Output the (X, Y) coordinate of the center of the cell containing the given text.  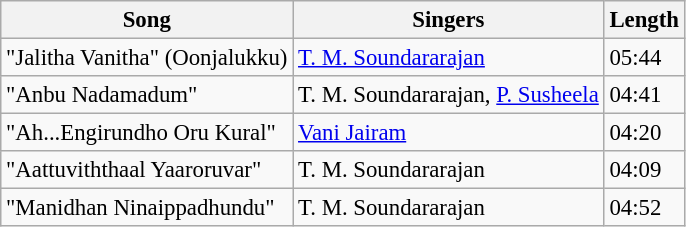
Song (147, 20)
04:52 (644, 208)
Singers (448, 20)
"Manidhan Ninaippadhundu" (147, 208)
T. M. Soundararajan, P. Susheela (448, 95)
"Anbu Nadamadum" (147, 95)
04:20 (644, 133)
"Ah...Engirundho Oru Kural" (147, 133)
04:41 (644, 95)
05:44 (644, 58)
Length (644, 20)
"Aattuviththaal Yaaroruvar" (147, 170)
04:09 (644, 170)
Vani Jairam (448, 133)
"Jalitha Vanitha" (Oonjalukku) (147, 58)
